Find where the given text appears and provide that cell's center as [X, Y] coordinate. 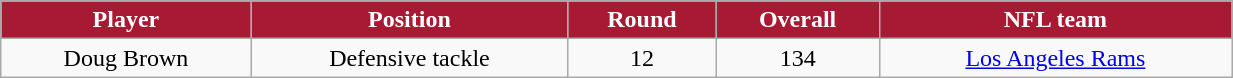
Player [126, 20]
NFL team [1055, 20]
Overall [798, 20]
Position [410, 20]
12 [642, 58]
Doug Brown [126, 58]
Round [642, 20]
134 [798, 58]
Los Angeles Rams [1055, 58]
Defensive tackle [410, 58]
